Locate the cell with the specified text and output its (X, Y) center coordinate. 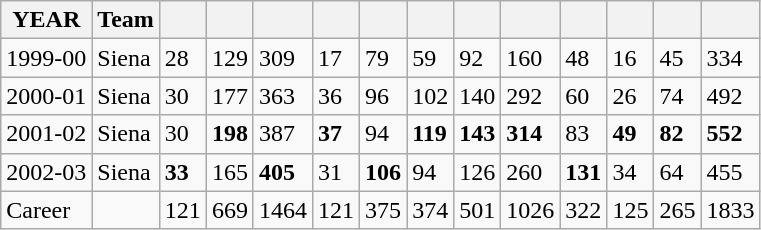
28 (182, 58)
74 (678, 96)
143 (478, 134)
669 (230, 210)
140 (478, 96)
48 (584, 58)
387 (282, 134)
49 (630, 134)
322 (584, 210)
1026 (530, 210)
1464 (282, 210)
Team (126, 20)
79 (384, 58)
492 (730, 96)
260 (530, 172)
309 (282, 58)
374 (430, 210)
1833 (730, 210)
375 (384, 210)
455 (730, 172)
165 (230, 172)
16 (630, 58)
2001-02 (46, 134)
36 (336, 96)
177 (230, 96)
265 (678, 210)
YEAR (46, 20)
102 (430, 96)
198 (230, 134)
2002-03 (46, 172)
2000-01 (46, 96)
552 (730, 134)
160 (530, 58)
64 (678, 172)
26 (630, 96)
126 (478, 172)
92 (478, 58)
37 (336, 134)
Career (46, 210)
334 (730, 58)
292 (530, 96)
83 (584, 134)
59 (430, 58)
129 (230, 58)
45 (678, 58)
82 (678, 134)
34 (630, 172)
17 (336, 58)
33 (182, 172)
501 (478, 210)
106 (384, 172)
96 (384, 96)
131 (584, 172)
405 (282, 172)
363 (282, 96)
119 (430, 134)
60 (584, 96)
31 (336, 172)
125 (630, 210)
314 (530, 134)
1999-00 (46, 58)
